Pinpoint the cell where the given text exists, returning its [x, y] midpoint coordinate. 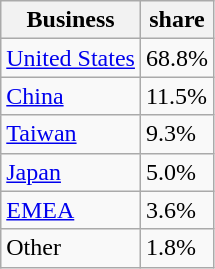
68.8% [176, 58]
Taiwan [71, 134]
11.5% [176, 96]
Japan [71, 172]
5.0% [176, 172]
Business [71, 20]
United States [71, 58]
share [176, 20]
Other [71, 248]
9.3% [176, 134]
1.8% [176, 248]
EMEA [71, 210]
3.6% [176, 210]
China [71, 96]
